Output the (X, Y) coordinate of the center of the cell containing the given text.  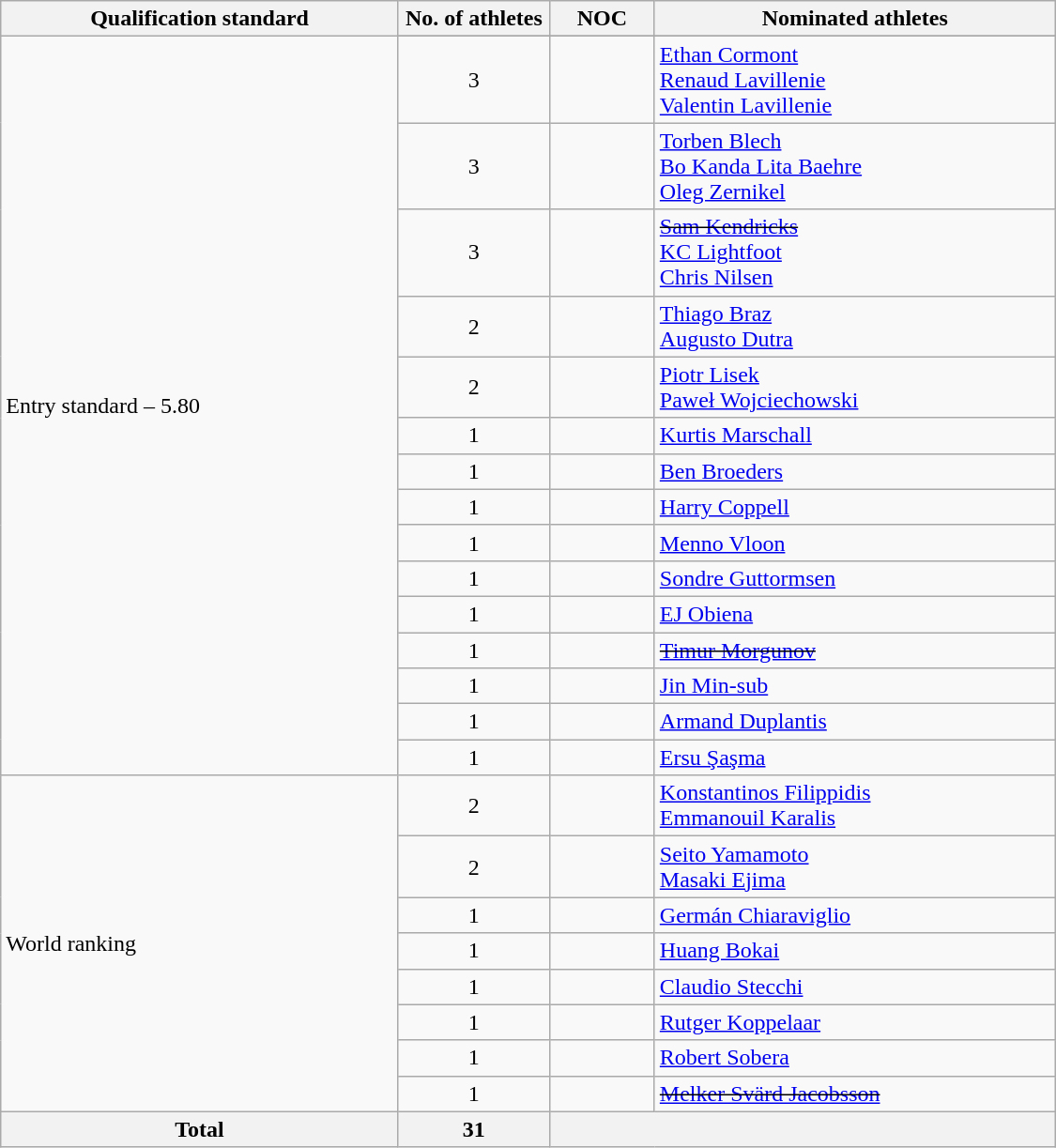
Harry Coppell (854, 507)
Sam KendricksKC LightfootChris Nilsen (854, 253)
Germán Chiaraviglio (854, 915)
Armand Duplantis (854, 722)
Entry standard – 5.80 (200, 406)
Torben BlechBo Kanda Lita BaehreOleg Zernikel (854, 166)
Seito YamamotoMasaki Ejima (854, 867)
Claudio Stecchi (854, 987)
Thiago BrazAugusto Dutra (854, 327)
Menno Vloon (854, 543)
Timur Morgunov (854, 651)
Nominated athletes (854, 19)
Piotr LisekPaweł Wojciechowski (854, 387)
Sondre Guttormsen (854, 578)
Robert Sobera (854, 1058)
EJ Obiena (854, 614)
31 (473, 1129)
Ethan Cormont Renaud LavillenieValentin Lavillenie (854, 80)
NOC (602, 19)
Rutger Koppelaar (854, 1022)
Ben Broeders (854, 471)
World ranking (200, 943)
Melker Svärd Jacobsson (854, 1094)
Total (200, 1129)
Kurtis Marschall (854, 436)
Jin Min-sub (854, 686)
Huang Bokai (854, 951)
Qualification standard (200, 19)
Konstantinos FilippidisEmmanouil Karalis (854, 805)
No. of athletes (473, 19)
Ersu Şaşma (854, 758)
